Locate the cell with the specified text and output its [X, Y] center coordinate. 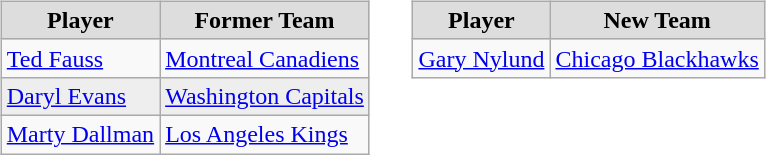
Chicago Blackhawks [657, 58]
Los Angeles Kings [265, 134]
Daryl Evans [80, 96]
Marty Dallman [80, 134]
New Team [657, 20]
Gary Nylund [482, 58]
Washington Capitals [265, 96]
Montreal Canadiens [265, 58]
Ted Fauss [80, 58]
Former Team [265, 20]
